Output the (X, Y) coordinate of the center of the cell containing the given text.  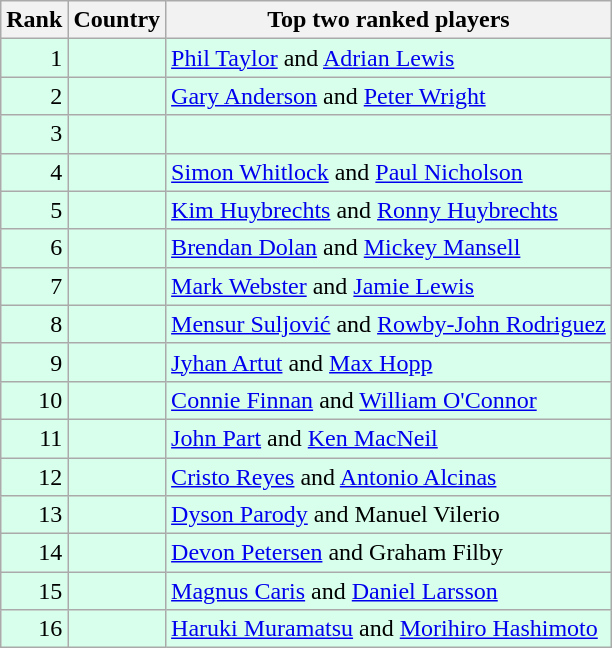
6 (34, 248)
4 (34, 172)
14 (34, 553)
11 (34, 438)
Jyhan Artut and Max Hopp (389, 362)
Gary Anderson and Peter Wright (389, 96)
Connie Finnan and William O'Connor (389, 400)
7 (34, 286)
5 (34, 210)
15 (34, 591)
1 (34, 58)
10 (34, 400)
John Part and Ken MacNeil (389, 438)
Mark Webster and Jamie Lewis (389, 286)
8 (34, 324)
Phil Taylor and Adrian Lewis (389, 58)
Haruki Muramatsu and Morihiro Hashimoto (389, 629)
Cristo Reyes and Antonio Alcinas (389, 477)
12 (34, 477)
Brendan Dolan and Mickey Mansell (389, 248)
9 (34, 362)
3 (34, 134)
Top two ranked players (389, 20)
Kim Huybrechts and Ronny Huybrechts (389, 210)
13 (34, 515)
2 (34, 96)
Rank (34, 20)
Dyson Parody and Manuel Vilerio (389, 515)
Magnus Caris and Daniel Larsson (389, 591)
Simon Whitlock and Paul Nicholson (389, 172)
Mensur Suljović and Rowby-John Rodriguez (389, 324)
Country (117, 20)
16 (34, 629)
Devon Petersen and Graham Filby (389, 553)
